Capture the cell that displays the provided text and extract its (X, Y) central coordinate. 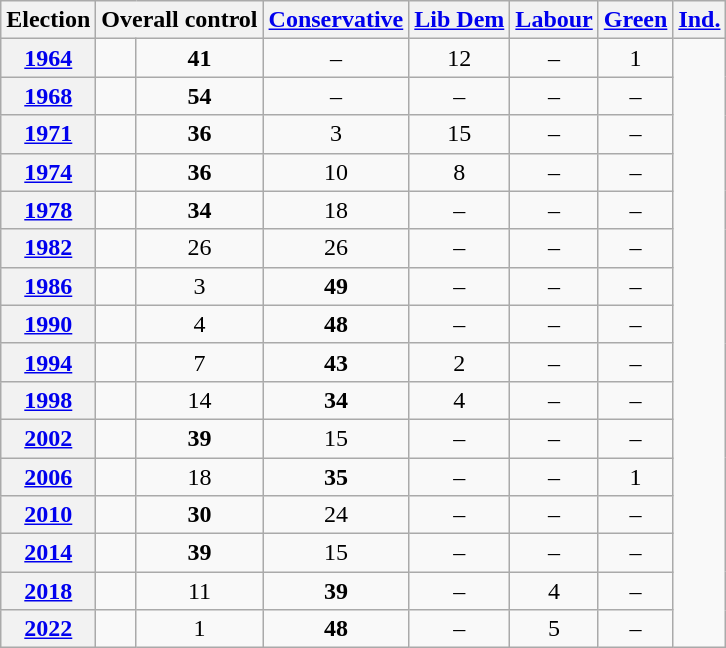
2 (460, 362)
Overall control (180, 20)
1990 (48, 324)
2006 (48, 477)
Lib Dem (460, 20)
Ind. (700, 20)
49 (336, 286)
30 (200, 515)
1986 (48, 286)
24 (336, 515)
43 (336, 362)
10 (336, 172)
8 (460, 172)
14 (200, 400)
Election (48, 20)
5 (554, 629)
1998 (48, 400)
2018 (48, 591)
1978 (48, 210)
Conservative (336, 20)
2002 (48, 438)
1974 (48, 172)
35 (336, 477)
54 (200, 96)
2014 (48, 553)
1971 (48, 134)
11 (200, 591)
12 (460, 58)
41 (200, 58)
Labour (554, 20)
2010 (48, 515)
1994 (48, 362)
1982 (48, 248)
7 (200, 362)
Green (636, 20)
1968 (48, 96)
2022 (48, 629)
1964 (48, 58)
